For the text-containing cell, return its midpoint in (X, Y) coordinate format. 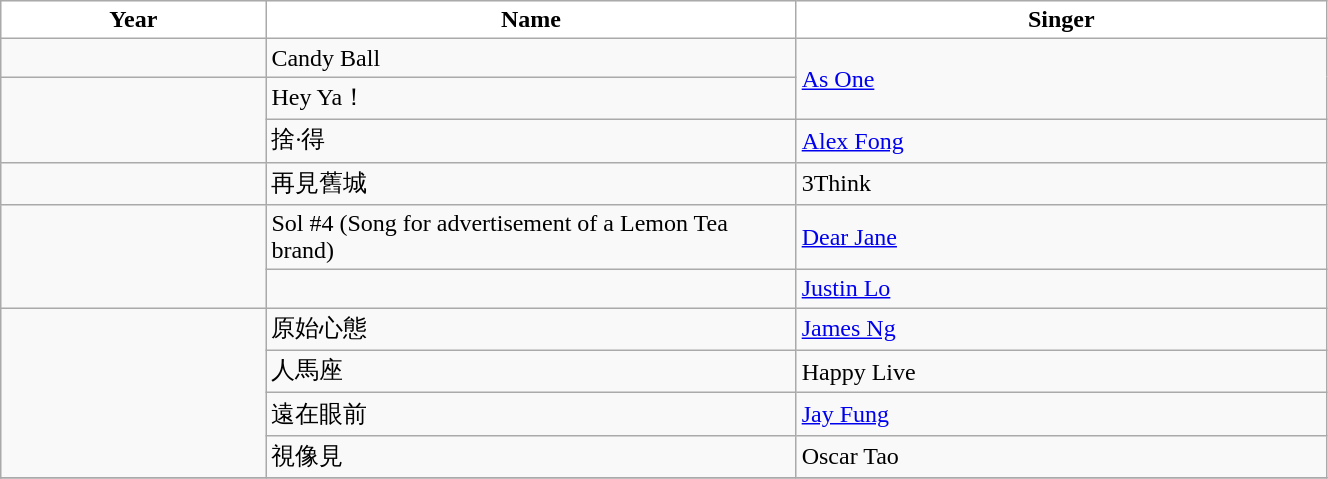
As One (1061, 80)
Alex Fong (1061, 140)
捨·得 (531, 140)
Year (134, 20)
遠在眼前 (531, 414)
原始心態 (531, 330)
人馬座 (531, 372)
Jay Fung (1061, 414)
Singer (1061, 20)
3Think (1061, 184)
Dear Jane (1061, 238)
Justin Lo (1061, 289)
Oscar Tao (1061, 456)
Name (531, 20)
Sol #4 (Song for advertisement of a Lemon Tea brand) (531, 238)
Hey Ya！ (531, 98)
Candy Ball (531, 58)
James Ng (1061, 330)
再見舊城 (531, 184)
視像見 (531, 456)
Happy Live (1061, 372)
